Determine the (x, y) coordinate at the center of the cell enclosing the given text.  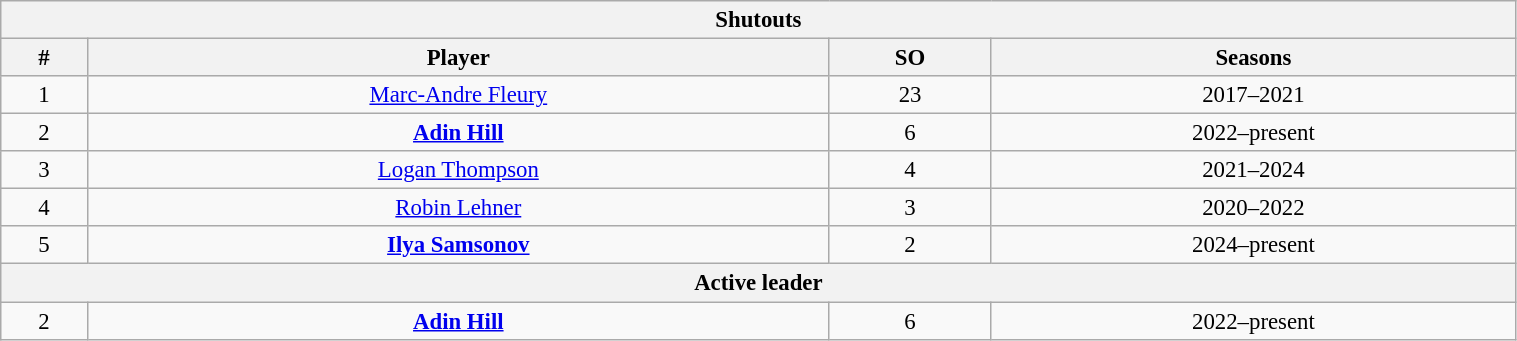
# (44, 58)
2017–2021 (1254, 95)
Shutouts (758, 20)
Robin Lehner (458, 208)
Ilya Samsonov (458, 245)
Logan Thompson (458, 170)
Player (458, 58)
Marc-Andre Fleury (458, 95)
Seasons (1254, 58)
23 (910, 95)
SO (910, 58)
5 (44, 245)
1 (44, 95)
2020–2022 (1254, 208)
Active leader (758, 283)
2024–present (1254, 245)
2021–2024 (1254, 170)
